Capture the cell that displays the provided text and extract its [X, Y] central coordinate. 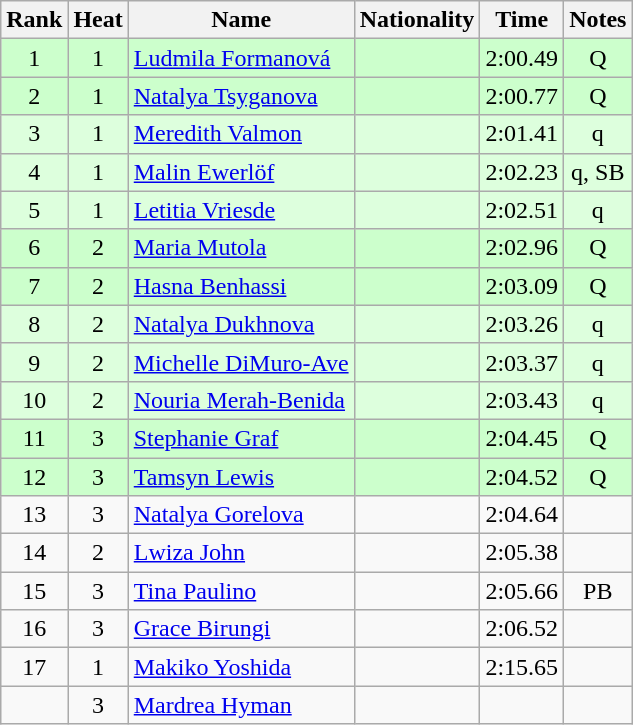
Tamsyn Lewis [241, 477]
2:04.64 [522, 515]
7 [34, 286]
2:15.65 [522, 667]
2:00.77 [522, 96]
4 [34, 172]
Maria Mutola [241, 248]
17 [34, 667]
15 [34, 591]
q, SB [598, 172]
14 [34, 553]
2:03.26 [522, 324]
2:01.41 [522, 134]
2:03.43 [522, 400]
8 [34, 324]
Stephanie Graf [241, 438]
Letitia Vriesde [241, 210]
Ludmila Formanová [241, 58]
9 [34, 362]
12 [34, 477]
Notes [598, 20]
Lwiza John [241, 553]
6 [34, 248]
Nationality [417, 20]
2:05.38 [522, 553]
Michelle DiMuro-Ave [241, 362]
Heat [98, 20]
2:05.66 [522, 591]
13 [34, 515]
Tina Paulino [241, 591]
Malin Ewerlöf [241, 172]
2:04.52 [522, 477]
Natalya Dukhnova [241, 324]
Natalya Gorelova [241, 515]
PB [598, 591]
11 [34, 438]
2:02.51 [522, 210]
2:03.37 [522, 362]
Rank [34, 20]
Meredith Valmon [241, 134]
10 [34, 400]
2:06.52 [522, 629]
Name [241, 20]
Grace Birungi [241, 629]
Time [522, 20]
2:04.45 [522, 438]
Mardrea Hyman [241, 705]
Hasna Benhassi [241, 286]
2:00.49 [522, 58]
Nouria Merah-Benida [241, 400]
2:02.23 [522, 172]
Makiko Yoshida [241, 667]
2:03.09 [522, 286]
2:02.96 [522, 248]
16 [34, 629]
Natalya Tsyganova [241, 96]
5 [34, 210]
